Find where the given text appears and provide that cell's center as (X, Y) coordinate. 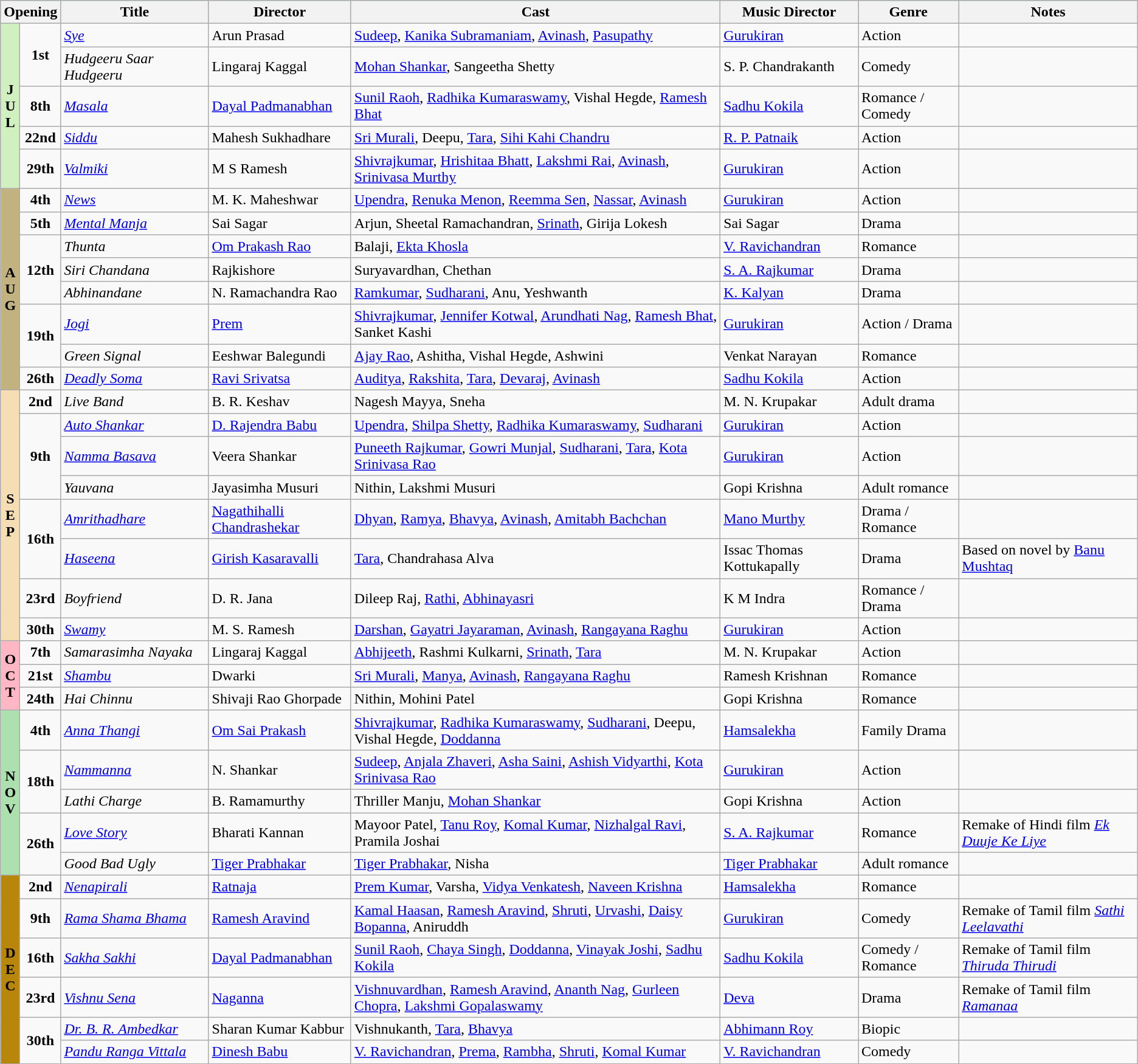
Tara, Chandrahasa Alva (535, 558)
Drama / Romance (908, 519)
Remake of Tamil film Sathi Leelavathi (1048, 918)
24th (40, 699)
Om Sai Prakash (280, 730)
Romance / Drama (908, 598)
Vishnu Sena (135, 997)
Mental Manja (135, 223)
Opening (30, 12)
Veera Shankar (280, 456)
Girish Kasaravalli (280, 558)
Ramkumar, Sudharani, Anu, Yeshwanth (535, 292)
Prem Kumar, Varsha, Vidya Venkatesh, Naveen Krishna (535, 887)
Namma Basava (135, 456)
Adult drama (908, 402)
12th (40, 269)
Shivrajkumar, Hrishitaa Bhatt, Lakshmi Rai, Avinash, Srinivasa Murthy (535, 169)
B. R. Keshav (280, 402)
Abhinandane (135, 292)
OCT (10, 675)
Masala (135, 106)
Mano Murthy (789, 519)
Siri Chandana (135, 269)
Dinesh Babu (280, 1052)
Rama Shama Bhama (135, 918)
Deva (789, 997)
Darshan, Gayatri Jayaraman, Avinash, Rangayana Raghu (535, 629)
Dileep Raj, Rathi, Abhinayasri (535, 598)
Live Band (135, 402)
Sudeep, Anjala Zhaveri, Asha Saini, Ashish Vidyarthi, Kota Srinivasa Rao (535, 770)
Jayasimha Musuri (280, 488)
Action / Drama (908, 323)
Ramesh Aravind (280, 918)
19th (40, 336)
Prem (280, 323)
B. Ramamurthy (280, 801)
Family Drama (908, 730)
Puneeth Rajkumar, Gowri Munjal, Sudharani, Tara, Kota Srinivasa Rao (535, 456)
Director (280, 12)
Green Signal (135, 356)
S. P. Chandrakanth (789, 67)
Shivrajkumar, Radhika Kumaraswamy, Sudharani, Deepu, Vishal Hegde, Doddanna (535, 730)
Jogi (135, 323)
K. Kalyan (789, 292)
D. R. Jana (280, 598)
News (135, 200)
Sunil Raoh, Radhika Kumaraswamy, Vishal Hegde, Ramesh Bhat (535, 106)
Romance / Comedy (908, 106)
Dwarki (280, 675)
Naganna (280, 997)
Hai Chinnu (135, 699)
Ravi Srivatsa (280, 379)
DEC (10, 969)
Nithin, Mohini Patel (535, 699)
Upendra, Shilpa Shetty, Radhika Kumaraswamy, Sudharani (535, 425)
Genre (908, 12)
Sakha Sakhi (135, 958)
Yauvana (135, 488)
Arjun, Sheetal Ramachandran, Srinath, Girija Lokesh (535, 223)
M. K. Maheshwar (280, 200)
Dr. B. R. Ambedkar (135, 1029)
N. Shankar (280, 770)
Boyfriend (135, 598)
Auditya, Rakshita, Tara, Devaraj, Avinash (535, 379)
Good Bad Ugly (135, 864)
Ramesh Krishnan (789, 675)
Deadly Soma (135, 379)
Mayoor Patel, Tanu Roy, Komal Kumar, Nizhalgal Ravi, Pramila Joshai (535, 832)
Venkat Narayan (789, 356)
Arun Prasad (280, 35)
Abhijeeth, Rashmi Kulkarni, Srinath, Tara (535, 652)
Ajay Rao, Ashitha, Vishal Hegde, Ashwini (535, 356)
Tiger Prabhakar, Nisha (535, 864)
Samarasimha Nayaka (135, 652)
Sudeep, Kanika Subramaniam, Avinash, Pasupathy (535, 35)
Cast (535, 12)
Valmiki (135, 169)
M S Ramesh (280, 169)
Sharan Kumar Kabbur (280, 1029)
Nenapirali (135, 887)
Sye (135, 35)
AUG (10, 289)
R. P. Patnaik (789, 137)
Om Prakash Rao (280, 246)
M. S. Ramesh (280, 629)
29th (40, 169)
Swamy (135, 629)
Notes (1048, 12)
Suryavardhan, Chethan (535, 269)
Nagesh Mayya, Sneha (535, 402)
Rajkishore (280, 269)
Remake of Tamil film Ramanaa (1048, 997)
Shambu (135, 675)
Ratnaja (280, 887)
N. Ramachandra Rao (280, 292)
SEP (10, 516)
Amrithadhare (135, 519)
Comedy / Romance (908, 958)
Sri Murali, Manya, Avinash, Rangayana Raghu (535, 675)
Music Director (789, 12)
18th (40, 781)
Auto Shankar (135, 425)
V. Ravichandran, Prema, Rambha, Shruti, Komal Kumar (535, 1052)
Nithin, Lakshmi Musuri (535, 488)
Thriller Manju, Mohan Shankar (535, 801)
Eeshwar Balegundi (280, 356)
Based on novel by Banu Mushtaq (1048, 558)
Abhimann Roy (789, 1029)
Bharati Kannan (280, 832)
5th (40, 223)
Remake of Hindi film Ek Duuje Ke Liye (1048, 832)
K M Indra (789, 598)
Biopic (908, 1029)
1st (40, 55)
Upendra, Renuka Menon, Reemma Sen, Nassar, Avinash (535, 200)
21st (40, 675)
8th (40, 106)
Thunta (135, 246)
Sunil Raoh, Chaya Singh, Doddanna, Vinayak Joshi, Sadhu Kokila (535, 958)
Shivaji Rao Ghorpade (280, 699)
Sri Murali, Deepu, Tara, Sihi Kahi Chandru (535, 137)
Nammanna (135, 770)
Kamal Haasan, Ramesh Aravind, Shruti, Urvashi, Daisy Bopanna, Aniruddh (535, 918)
7th (40, 652)
Remake of Tamil film Thiruda Thirudi (1048, 958)
Hudgeeru Saar Hudgeeru (135, 67)
JUL (10, 106)
Issac Thomas Kottukapally (789, 558)
22nd (40, 137)
Siddu (135, 137)
Mahesh Sukhadhare (280, 137)
Balaji, Ekta Khosla (535, 246)
Love Story (135, 832)
Nagathihalli Chandrashekar (280, 519)
Vishnuvardhan, Ramesh Aravind, Ananth Nag, Gurleen Chopra, Lakshmi Gopalaswamy (535, 997)
NOV (10, 793)
Dhyan, Ramya, Bhavya, Avinash, Amitabh Bachchan (535, 519)
Anna Thangi (135, 730)
D. Rajendra Babu (280, 425)
Haseena (135, 558)
Shivrajkumar, Jennifer Kotwal, Arundhati Nag, Ramesh Bhat, Sanket Kashi (535, 323)
Mohan Shankar, Sangeetha Shetty (535, 67)
Pandu Ranga Vittala (135, 1052)
Lathi Charge (135, 801)
Title (135, 12)
Vishnukanth, Tara, Bhavya (535, 1029)
